Return the [x, y] coordinate for the center point of the cell that contains the specified text.  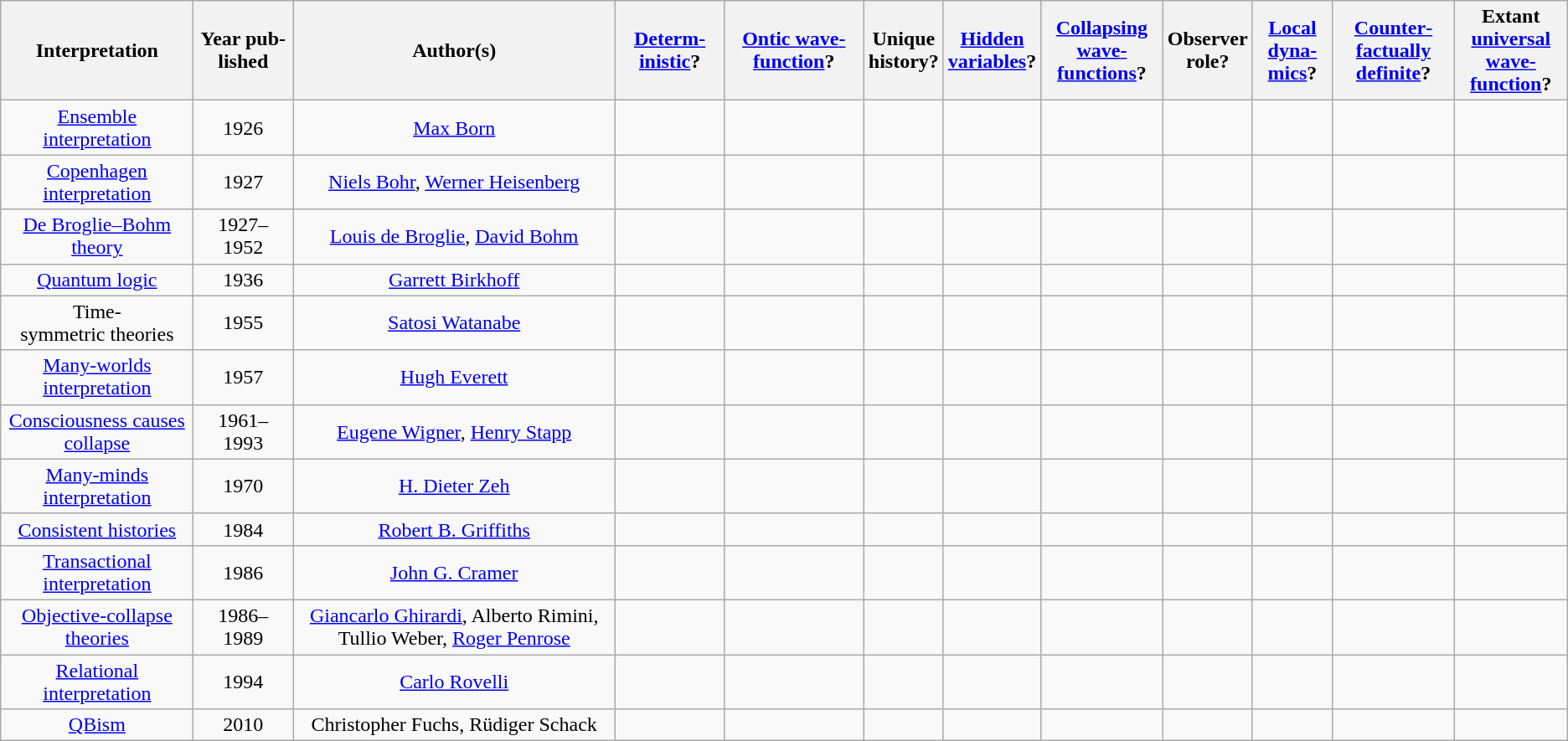
QBism [97, 725]
Ensemble interpretation [97, 127]
Eugene Wigner, Henry Stapp [454, 432]
Niels Bohr, Werner Heisenberg [454, 183]
Max Born [454, 127]
1955 [243, 323]
1927 [243, 183]
Copenhagen interpretation [97, 183]
Local dyna­mics? [1292, 50]
Unique history? [903, 50]
Extant universal wave­function? [1511, 50]
Observer role? [1208, 50]
Hugh Everett [454, 377]
Transactional interpretation [97, 573]
H. Dieter Zeh [454, 486]
Hidden variables? [992, 50]
1927–1952 [243, 236]
Many-minds interpretation [97, 486]
Time-symmetric theories [97, 323]
Determ­inistic? [670, 50]
Robert B. Griffiths [454, 529]
Collapsing wave­functions? [1102, 50]
1936 [243, 280]
Relational interpretation [97, 682]
Garrett Birkhoff [454, 280]
1994 [243, 682]
Ontic wave­function? [794, 50]
1970 [243, 486]
Carlo Rovelli [454, 682]
1926 [243, 127]
John G. Cramer [454, 573]
2010 [243, 725]
Consistent histories [97, 529]
Author(s) [454, 50]
Objective-collapse theories [97, 626]
Interpre­tation [97, 50]
Satosi Watanabe [454, 323]
1984 [243, 529]
Consciousness causes collapse [97, 432]
Counter­factually definite? [1394, 50]
Many-worlds interpretation [97, 377]
Giancarlo Ghirardi, Alberto Rimini, Tullio Weber, Roger Penrose [454, 626]
1957 [243, 377]
Christopher Fuchs, Rüdiger Schack [454, 725]
1986–1989 [243, 626]
Year pub­lished [243, 50]
Louis de Broglie, David Bohm [454, 236]
De Broglie–Bohm theory [97, 236]
Quantum logic [97, 280]
1961–1993 [243, 432]
1986 [243, 573]
